Capture the cell that displays the provided text and extract its [x, y] central coordinate. 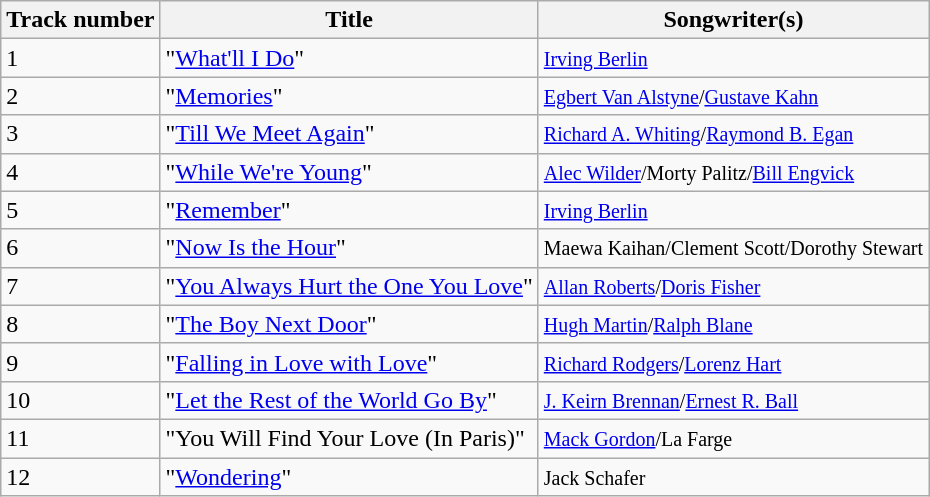
"What'll I Do" [349, 58]
3 [80, 134]
"You Always Hurt the One You Love" [349, 286]
Title [349, 20]
6 [80, 248]
Maewa Kaihan/Clement Scott/Dorothy Stewart [733, 248]
12 [80, 477]
"Let the Rest of the World Go By" [349, 400]
"While We're Young" [349, 172]
"Wondering" [349, 477]
"Falling in Love with Love" [349, 362]
4 [80, 172]
2 [80, 96]
Mack Gordon/La Farge [733, 438]
1 [80, 58]
Egbert Van Alstyne/Gustave Kahn [733, 96]
10 [80, 400]
5 [80, 210]
9 [80, 362]
"Till We Meet Again" [349, 134]
Alec Wilder/Morty Palitz/Bill Engvick [733, 172]
"You Will Find Your Love (In Paris)" [349, 438]
Allan Roberts/Doris Fisher [733, 286]
J. Keirn Brennan/Ernest R. Ball [733, 400]
Songwriter(s) [733, 20]
"Memories" [349, 96]
8 [80, 324]
7 [80, 286]
"The Boy Next Door" [349, 324]
"Now Is the Hour" [349, 248]
11 [80, 438]
Richard Rodgers/Lorenz Hart [733, 362]
"Remember" [349, 210]
Track number [80, 20]
Hugh Martin/Ralph Blane [733, 324]
Jack Schafer [733, 477]
Richard A. Whiting/Raymond B. Egan [733, 134]
